Provide the (X, Y) coordinate of the cell's center where the given text is located.  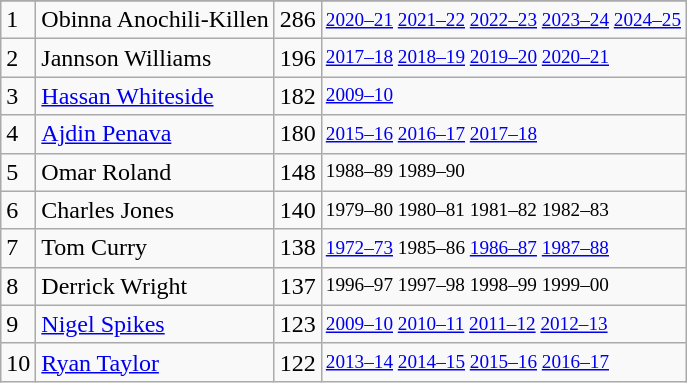
7 (18, 248)
Nigel Spikes (155, 324)
1 (18, 20)
138 (298, 248)
2017–18 2018–19 2019–20 2020–21 (503, 58)
Tom Curry (155, 248)
137 (298, 286)
3 (18, 96)
Ryan Taylor (155, 362)
6 (18, 210)
Charles Jones (155, 210)
1996–97 1997–98 1998–99 1999–00 (503, 286)
8 (18, 286)
10 (18, 362)
4 (18, 134)
182 (298, 96)
2009–10 2010–11 2011–12 2012–13 (503, 324)
2013–14 2014–15 2015–16 2016–17 (503, 362)
2020–21 2021–22 2022–23 2023–24 2024–25 (503, 20)
Ajdin Penava (155, 134)
Omar Roland (155, 172)
122 (298, 362)
140 (298, 210)
196 (298, 58)
2009–10 (503, 96)
Derrick Wright (155, 286)
9 (18, 324)
2015–16 2016–17 2017–18 (503, 134)
180 (298, 134)
286 (298, 20)
1972–73 1985–86 1986–87 1987–88 (503, 248)
2 (18, 58)
1979–80 1980–81 1981–82 1982–83 (503, 210)
1988–89 1989–90 (503, 172)
Hassan Whiteside (155, 96)
Obinna Anochili-Killen (155, 20)
5 (18, 172)
123 (298, 324)
148 (298, 172)
Jannson Williams (155, 58)
